Find where the given text appears and provide that cell's center as [x, y] coordinate. 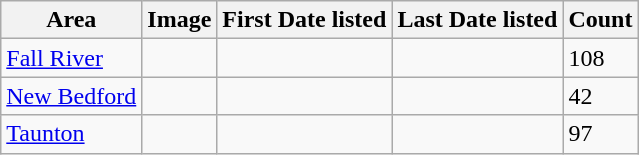
Count [600, 20]
42 [600, 96]
First Date listed [304, 20]
108 [600, 58]
Image [180, 20]
New Bedford [72, 96]
Last Date listed [478, 20]
Fall River [72, 58]
97 [600, 134]
Area [72, 20]
Taunton [72, 134]
